Scan for the cell matching the given text and deliver its (X, Y) coordinate at center. 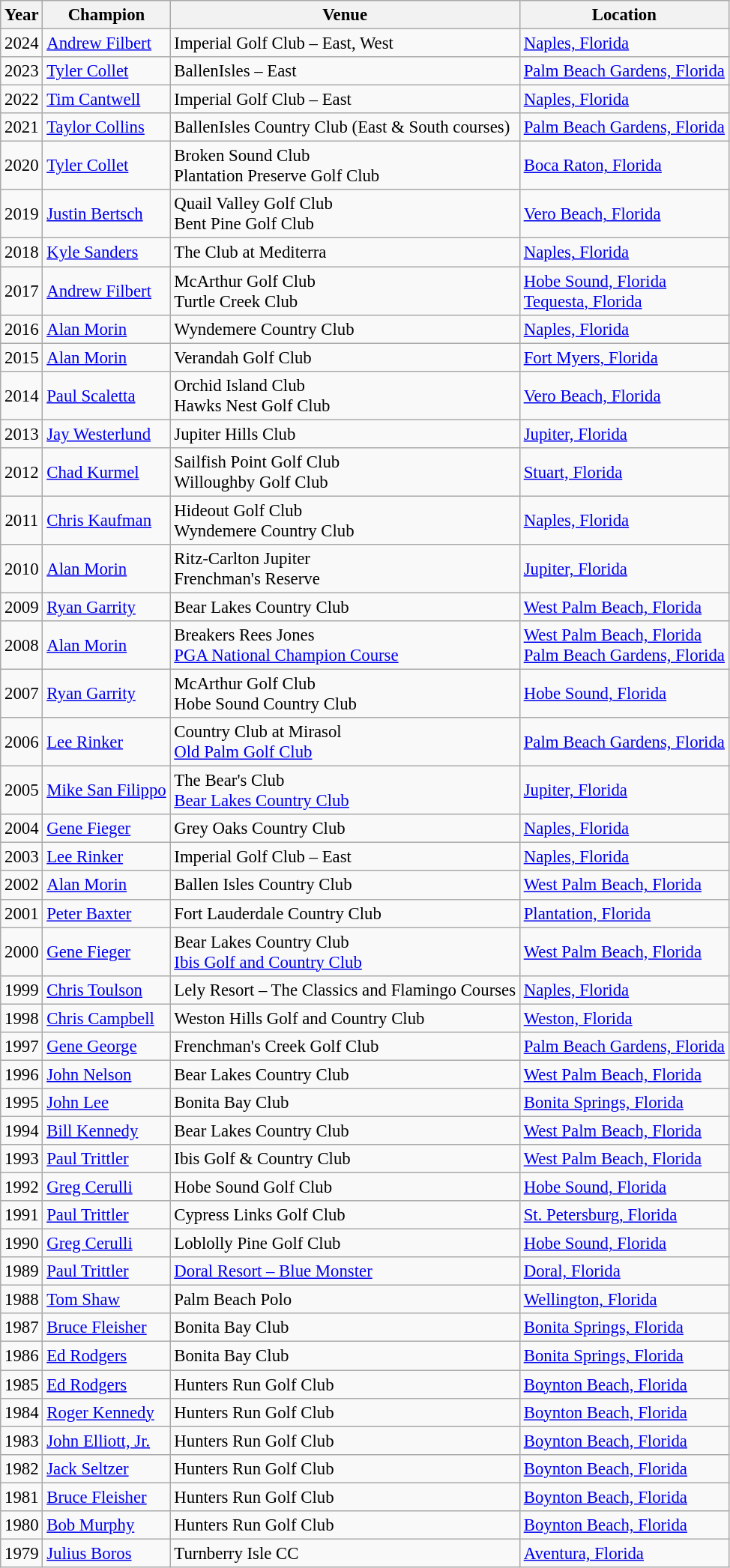
2005 (22, 791)
Lely Resort – The Classics and Flamingo Courses (345, 990)
1999 (22, 990)
2019 (22, 214)
Frenchman's Creek Golf Club (345, 1047)
Chris Kaufman (106, 520)
McArthur Golf ClubTurtle Creek Club (345, 291)
2022 (22, 100)
McArthur Golf ClubHobe Sound Country Club (345, 694)
Weston Hills Golf and Country Club (345, 1018)
2016 (22, 329)
Mike San Filippo (106, 791)
1989 (22, 1271)
2013 (22, 434)
The Bear's ClubBear Lakes Country Club (345, 791)
2001 (22, 913)
Justin Bertsch (106, 214)
Palm Beach Polo (345, 1300)
2012 (22, 472)
2010 (22, 569)
Jack Seltzer (106, 1468)
Paul Scaletta (106, 396)
Chris Campbell (106, 1018)
Bill Kennedy (106, 1130)
Cypress Links Golf Club (345, 1215)
Bob Murphy (106, 1525)
2002 (22, 886)
Hobe Sound Golf Club (345, 1187)
The Club at Mediterra (345, 252)
Chris Toulson (106, 990)
2023 (22, 71)
2003 (22, 857)
Jupiter Hills Club (345, 434)
Turnberry Isle CC (345, 1553)
1992 (22, 1187)
Doral, Florida (624, 1271)
1991 (22, 1215)
Sailfish Point Golf ClubWilloughby Golf Club (345, 472)
Fort Lauderdale Country Club (345, 913)
Jay Westerlund (106, 434)
Bear Lakes Country ClubIbis Golf and Country Club (345, 951)
Chad Kurmel (106, 472)
Taylor Collins (106, 127)
Broken Sound ClubPlantation Preserve Golf Club (345, 166)
2011 (22, 520)
Ritz-Carlton JupiterFrenchman's Reserve (345, 569)
Boca Raton, Florida (624, 166)
Stuart, Florida (624, 472)
Tim Cantwell (106, 100)
Tom Shaw (106, 1300)
Aventura, Florida (624, 1553)
2007 (22, 694)
1980 (22, 1525)
Fort Myers, Florida (624, 357)
Location (624, 15)
Kyle Sanders (106, 252)
1993 (22, 1159)
1987 (22, 1328)
1981 (22, 1497)
BallenIsles Country Club (East & South courses) (345, 127)
2006 (22, 742)
Year (22, 15)
Gene George (106, 1047)
Roger Kennedy (106, 1412)
Doral Resort – Blue Monster (345, 1271)
1997 (22, 1047)
West Palm Beach, FloridaPalm Beach Gardens, Florida (624, 646)
2004 (22, 829)
1979 (22, 1553)
2020 (22, 166)
Hideout Golf ClubWyndemere Country Club (345, 520)
John Elliott, Jr. (106, 1441)
John Lee (106, 1103)
2009 (22, 607)
2000 (22, 951)
1985 (22, 1384)
Orchid Island ClubHawks Nest Golf Club (345, 396)
1983 (22, 1441)
Country Club at MirasolOld Palm Golf Club (345, 742)
Venue (345, 15)
2008 (22, 646)
Breakers Rees JonesPGA National Champion Course (345, 646)
Imperial Golf Club – East, West (345, 43)
Wellington, Florida (624, 1300)
Champion (106, 15)
1995 (22, 1103)
Verandah Golf Club (345, 357)
2015 (22, 357)
Plantation, Florida (624, 913)
1998 (22, 1018)
1990 (22, 1244)
Quail Valley Golf ClubBent Pine Golf Club (345, 214)
1986 (22, 1356)
Peter Baxter (106, 913)
Wyndemere Country Club (345, 329)
St. Petersburg, Florida (624, 1215)
1996 (22, 1074)
Ballen Isles Country Club (345, 886)
2024 (22, 43)
1994 (22, 1130)
Hobe Sound, FloridaTequesta, Florida (624, 291)
1982 (22, 1468)
Weston, Florida (624, 1018)
Grey Oaks Country Club (345, 829)
2017 (22, 291)
BallenIsles – East (345, 71)
1988 (22, 1300)
2021 (22, 127)
1984 (22, 1412)
Ibis Golf & Country Club (345, 1159)
2014 (22, 396)
John Nelson (106, 1074)
2018 (22, 252)
Loblolly Pine Golf Club (345, 1244)
Julius Boros (106, 1553)
